Extract the (X, Y) coordinate from the center of the cell holding the provided text.  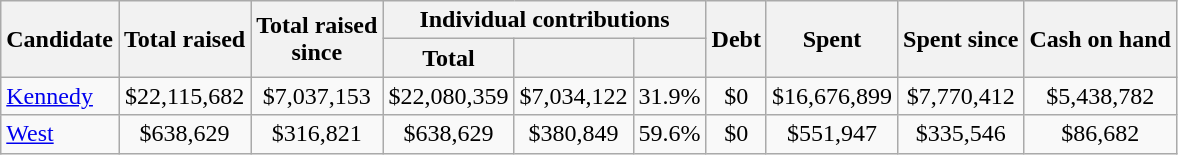
Debt (736, 39)
$316,821 (317, 134)
Spent since (961, 39)
$7,034,122 (574, 96)
$22,115,682 (184, 96)
Kennedy (60, 96)
$5,438,782 (1100, 96)
Cash on hand (1100, 39)
$16,676,899 (832, 96)
31.9% (670, 96)
59.6% (670, 134)
Candidate (60, 39)
$86,682 (1100, 134)
Total (448, 58)
Spent (832, 39)
$335,546 (961, 134)
Individual contributions (544, 20)
$551,947 (832, 134)
$7,037,153 (317, 96)
$22,080,359 (448, 96)
Total raisedsince (317, 39)
$380,849 (574, 134)
West (60, 134)
$7,770,412 (961, 96)
Total raised (184, 39)
